Output the (X, Y) coordinate of the center of the cell containing the given text.  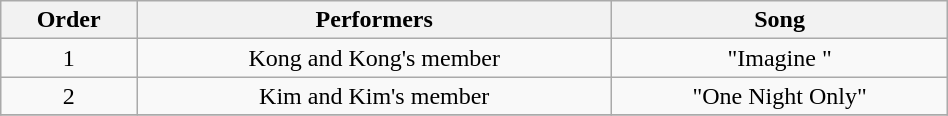
Kong and Kong's member (374, 58)
Kim and Kim's member (374, 96)
"Imagine " (780, 58)
Performers (374, 20)
Order (69, 20)
1 (69, 58)
2 (69, 96)
"One Night Only" (780, 96)
Song (780, 20)
